Scan for the cell matching the given text and deliver its (x, y) coordinate at center. 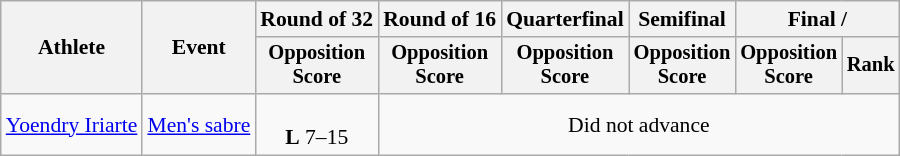
Athlete (72, 48)
Round of 16 (440, 19)
Quarterfinal (565, 19)
Did not advance (638, 124)
Yoendry Iriarte (72, 124)
Rank (871, 66)
Men's sabre (198, 124)
Round of 32 (316, 19)
Final / (817, 19)
Semifinal (682, 19)
Event (198, 48)
L 7–15 (316, 124)
